Locate the cell with the specified text and output its (X, Y) center coordinate. 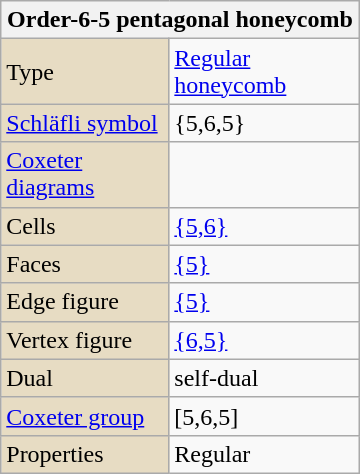
Schläfli symbol (85, 123)
Regular honeycomb (264, 72)
Vertex figure (85, 340)
{5,6} (264, 226)
Coxeter diagrams (85, 174)
{5,6,5} (264, 123)
self-dual (264, 378)
Order-6-5 pentagonal honeycomb (180, 20)
Cells (85, 226)
Coxeter group (85, 416)
Properties (85, 454)
[5,6,5] (264, 416)
Faces (85, 264)
Type (85, 72)
{6,5} (264, 340)
Edge figure (85, 302)
Regular (264, 454)
Dual (85, 378)
